Capture the cell that displays the provided text and extract its (x, y) central coordinate. 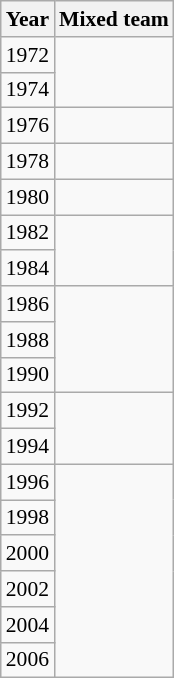
1980 (28, 197)
1992 (28, 411)
2002 (28, 589)
1976 (28, 126)
1978 (28, 162)
1984 (28, 269)
Mixed team (114, 19)
1988 (28, 340)
1990 (28, 375)
2000 (28, 554)
1996 (28, 482)
1974 (28, 90)
1998 (28, 518)
2004 (28, 625)
1982 (28, 233)
1986 (28, 304)
Year (28, 19)
1972 (28, 55)
1994 (28, 447)
2006 (28, 660)
